Return the [x, y] coordinate for the center point of the cell that contains the specified text.  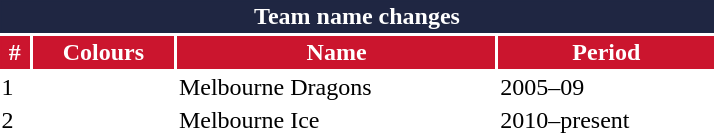
Period [606, 52]
1 [14, 87]
Colours [103, 52]
2005–09 [606, 87]
Team name changes [357, 16]
Name [336, 52]
Melbourne Dragons [336, 87]
# [14, 52]
